From the cell containing the given text, extract its center point as [x, y] coordinate. 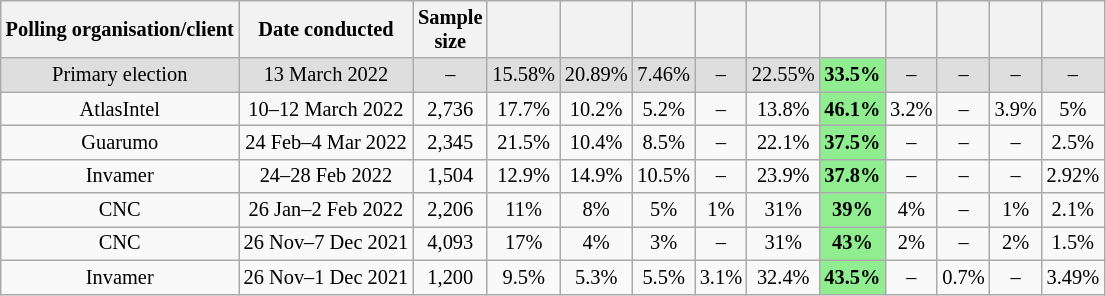
32.4% [784, 277]
1,504 [450, 176]
2,345 [450, 142]
17% [524, 243]
8% [596, 210]
3% [663, 243]
Primary election [120, 75]
9.5% [524, 277]
10.2% [596, 109]
24 Feb–4 Mar 2022 [326, 142]
Date conducted [326, 29]
Polling organisation/client [120, 29]
Samplesize [450, 29]
26 Jan–2 Feb 2022 [326, 210]
24–28 Feb 2022 [326, 176]
2,206 [450, 210]
43% [853, 243]
46.1% [853, 109]
20.89% [596, 75]
2.1% [1073, 210]
10–12 March 2022 [326, 109]
2,736 [450, 109]
15.58% [524, 75]
12.9% [524, 176]
3.9% [1016, 109]
7.46% [663, 75]
26 Nov–7 Dec 2021 [326, 243]
10.4% [596, 142]
AtlasIntel [120, 109]
13 March 2022 [326, 75]
1,200 [450, 277]
Guarumo [120, 142]
10.5% [663, 176]
2.5% [1073, 142]
43.5% [853, 277]
0.7% [963, 277]
13.8% [784, 109]
37.8% [853, 176]
17.7% [524, 109]
5.2% [663, 109]
23.9% [784, 176]
4,093 [450, 243]
22.1% [784, 142]
3.1% [721, 277]
2.92% [1073, 176]
21.5% [524, 142]
14.9% [596, 176]
39% [853, 210]
22.55% [784, 75]
37.5% [853, 142]
26 Nov–1 Dec 2021 [326, 277]
11% [524, 210]
3.49% [1073, 277]
1.5% [1073, 243]
8.5% [663, 142]
3.2% [911, 109]
5.3% [596, 277]
5.5% [663, 277]
33.5% [853, 75]
